Provide the [x, y] coordinate of the cell's center where the given text is located.  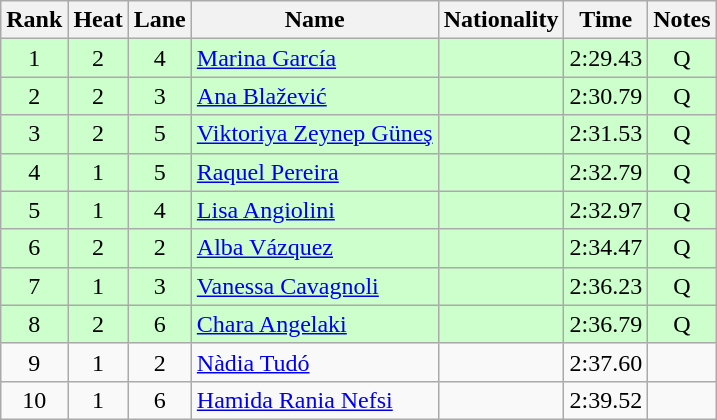
Chara Angelaki [314, 324]
2:31.53 [606, 134]
8 [34, 324]
2:37.60 [606, 362]
10 [34, 400]
Notes [682, 20]
2:32.97 [606, 210]
Marina García [314, 58]
9 [34, 362]
Nationality [501, 20]
Rank [34, 20]
Time [606, 20]
Alba Vázquez [314, 248]
Lisa Angiolini [314, 210]
Raquel Pereira [314, 172]
2:32.79 [606, 172]
2:36.23 [606, 286]
2:29.43 [606, 58]
2:36.79 [606, 324]
Viktoriya Zeynep Güneş [314, 134]
Hamida Rania Nefsi [314, 400]
Name [314, 20]
7 [34, 286]
2:34.47 [606, 248]
Lane [160, 20]
Ana Blažević [314, 96]
Heat [98, 20]
2:39.52 [606, 400]
2:30.79 [606, 96]
Vanessa Cavagnoli [314, 286]
Nàdia Tudó [314, 362]
